Return the (x, y) coordinate for the center point of the cell that contains the specified text.  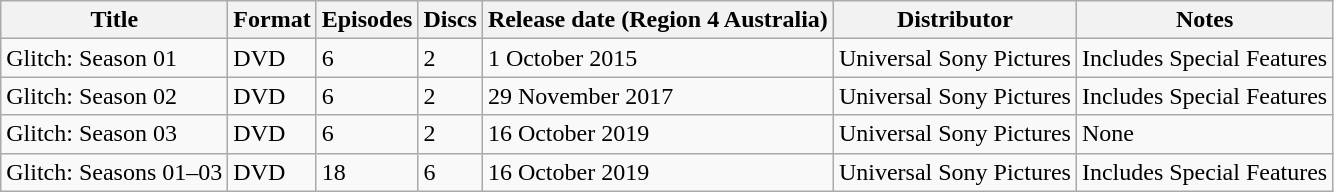
Format (272, 20)
18 (367, 172)
Distributor (954, 20)
Episodes (367, 20)
Release date (Region 4 Australia) (658, 20)
Glitch: Season 01 (114, 58)
Discs (450, 20)
None (1204, 134)
Glitch: Season 03 (114, 134)
Notes (1204, 20)
Glitch: Seasons 01–03 (114, 172)
1 October 2015 (658, 58)
Glitch: Season 02 (114, 96)
Title (114, 20)
29 November 2017 (658, 96)
